Find where the given text appears and provide that cell's center as (x, y) coordinate. 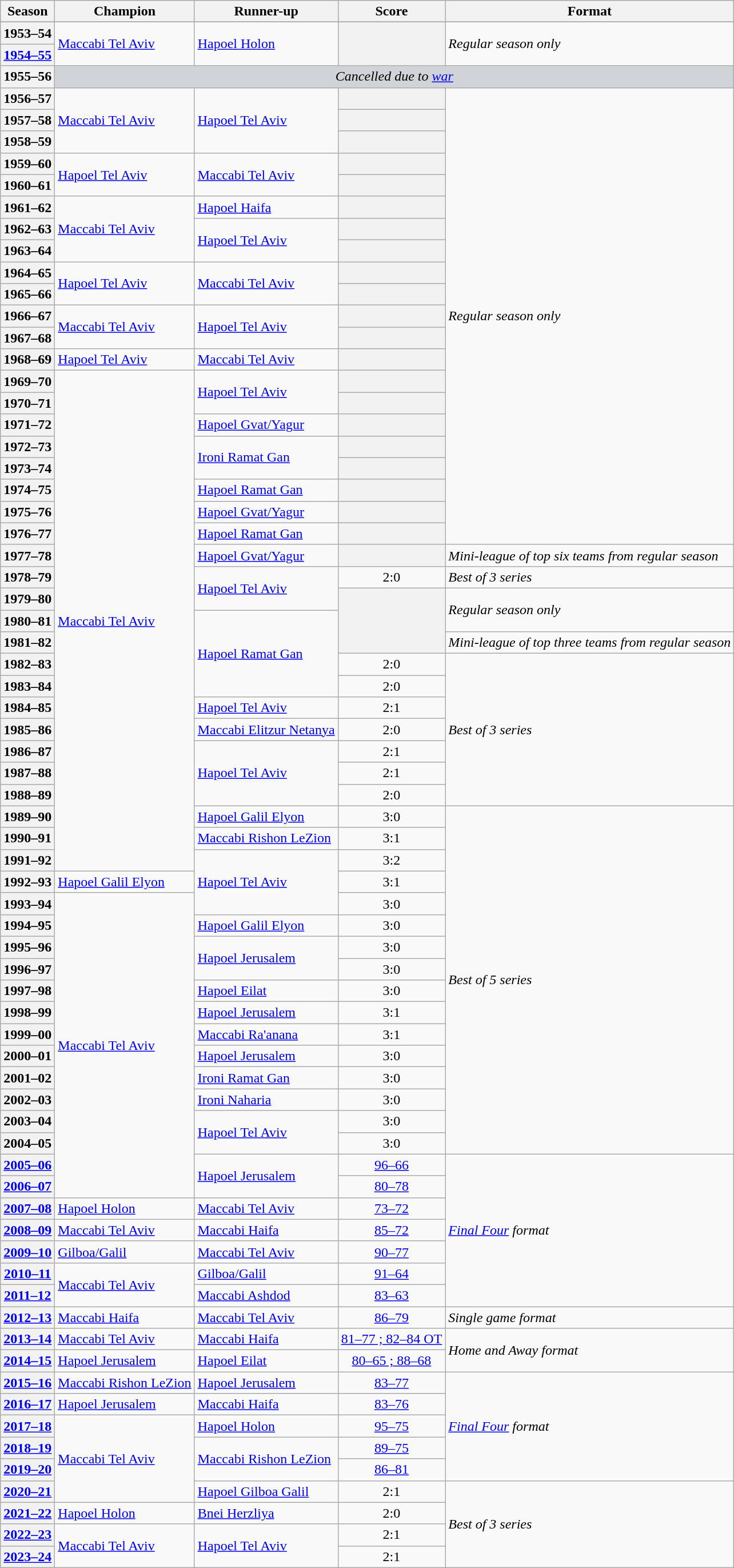
2019–20 (27, 1470)
80–65 ; 88–68 (392, 1361)
1971–72 (27, 425)
Champion (125, 11)
2003–04 (27, 1121)
1984–85 (27, 708)
2007–08 (27, 1208)
83–76 (392, 1404)
1989–90 (27, 817)
1955–56 (27, 77)
1970–71 (27, 403)
2021–22 (27, 1513)
2013–14 (27, 1339)
Home and Away format (590, 1350)
1979–80 (27, 599)
Cancelled due to war (394, 77)
91–64 (392, 1273)
1972–73 (27, 447)
Single game format (590, 1317)
1993–94 (27, 904)
1961–62 (27, 207)
Maccabi Ashdod (266, 1295)
1983–84 (27, 686)
2009–10 (27, 1252)
1982–83 (27, 664)
1994–95 (27, 925)
2015–16 (27, 1383)
1985–86 (27, 730)
Score (392, 11)
1998–99 (27, 1013)
1974–75 (27, 490)
3:2 (392, 860)
Runner-up (266, 11)
1959–60 (27, 164)
1992–93 (27, 882)
1987–88 (27, 773)
85–72 (392, 1230)
1980–81 (27, 620)
86–81 (392, 1470)
95–75 (392, 1426)
Maccabi Elitzur Netanya (266, 730)
96–66 (392, 1165)
1988–89 (27, 795)
80–78 (392, 1187)
1977–78 (27, 555)
2002–03 (27, 1100)
1954–55 (27, 55)
1978–79 (27, 577)
1976–77 (27, 534)
1963–64 (27, 250)
1965–66 (27, 295)
1981–82 (27, 643)
1967–68 (27, 338)
1990–91 (27, 838)
1999–00 (27, 1034)
83–63 (392, 1295)
Mini-league of top six teams from regular season (590, 555)
1958–59 (27, 142)
Maccabi Ra'anana (266, 1034)
2011–12 (27, 1295)
2018–19 (27, 1448)
2020–21 (27, 1491)
2014–15 (27, 1361)
1991–92 (27, 860)
2017–18 (27, 1426)
1975–76 (27, 512)
2010–11 (27, 1273)
1995–96 (27, 947)
Best of 5 series (590, 980)
2022–23 (27, 1535)
1969–70 (27, 381)
1996–97 (27, 969)
2008–09 (27, 1230)
2016–17 (27, 1404)
86–79 (392, 1317)
Format (590, 11)
2012–13 (27, 1317)
1957–58 (27, 120)
1956–57 (27, 98)
1997–98 (27, 991)
73–72 (392, 1208)
90–77 (392, 1252)
2005–06 (27, 1165)
1960–61 (27, 185)
2006–07 (27, 1187)
1962–63 (27, 229)
2001–02 (27, 1078)
Season (27, 11)
1973–74 (27, 468)
1986–87 (27, 751)
1953–54 (27, 33)
2004–05 (27, 1143)
81–77 ; 82–84 OT (392, 1339)
2023–24 (27, 1557)
Hapoel Gilboa Galil (266, 1491)
1968–69 (27, 360)
1966–67 (27, 316)
Ironi Naharia (266, 1100)
Bnei Herzliya (266, 1513)
89–75 (392, 1448)
2000–01 (27, 1056)
83–77 (392, 1383)
1964–65 (27, 273)
Hapoel Haifa (266, 207)
Mini-league of top three teams from regular season (590, 643)
